Return the (X, Y) coordinate for the center point of the cell that contains the specified text.  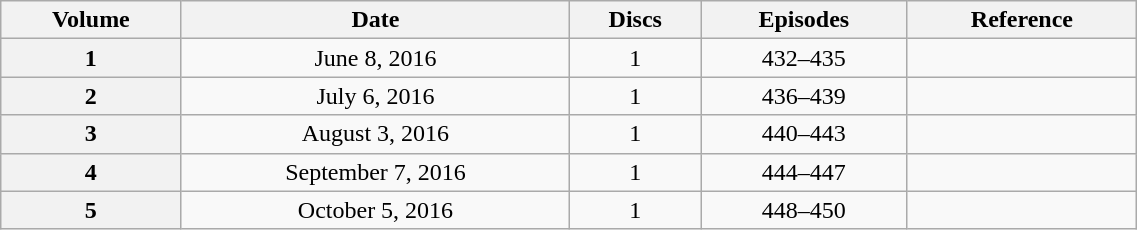
2 (91, 96)
Episodes (804, 20)
Discs (636, 20)
440–443 (804, 134)
5 (91, 210)
October 5, 2016 (376, 210)
432–435 (804, 58)
Volume (91, 20)
July 6, 2016 (376, 96)
3 (91, 134)
436–439 (804, 96)
Reference (1022, 20)
448–450 (804, 210)
444–447 (804, 172)
4 (91, 172)
August 3, 2016 (376, 134)
Date (376, 20)
June 8, 2016 (376, 58)
September 7, 2016 (376, 172)
